Search for the cell housing the specified text and yield its (x, y) center coordinate. 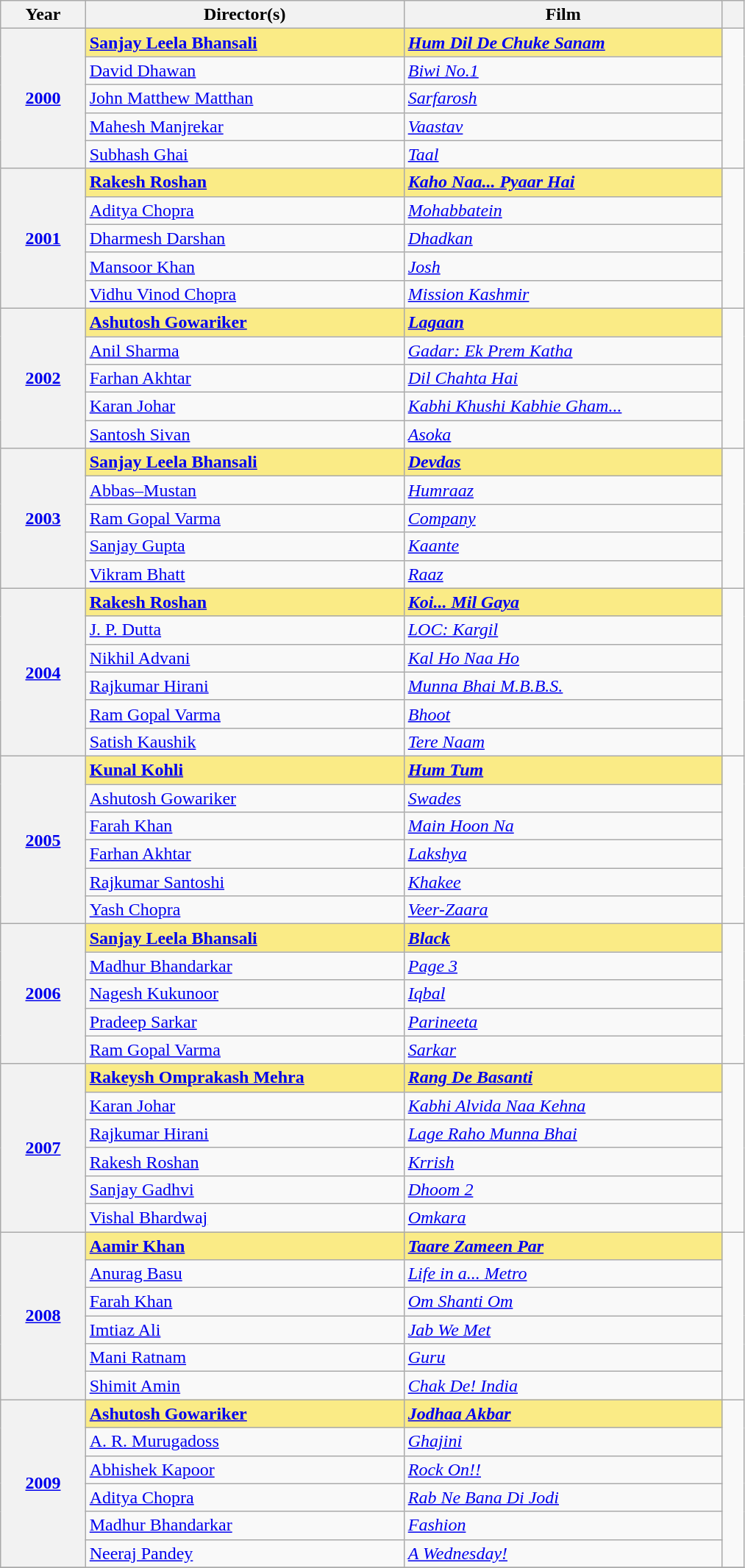
Biwi No.1 (563, 71)
Subhash Ghai (244, 154)
Abbas–Mustan (244, 490)
2006 (43, 994)
Ghajini (563, 1442)
Shimit Amin (244, 1386)
2001 (43, 238)
Mani Ratnam (244, 1358)
Josh (563, 266)
Black (563, 938)
Dhadkan (563, 238)
David Dhawan (244, 71)
Lage Raho Munna Bhai (563, 1134)
Guru (563, 1358)
Kaante (563, 546)
Dhoom 2 (563, 1189)
Omkara (563, 1217)
Neeraj Pandey (244, 1553)
Page 3 (563, 966)
Dharmesh Darshan (244, 238)
Sarfarosh (563, 99)
Lakshya (563, 854)
Abhishek Kapoor (244, 1469)
Kaho Naa... Pyaar Hai (563, 182)
Yash Chopra (244, 910)
Taal (563, 154)
Mohabbatein (563, 210)
Krrish (563, 1161)
Life in a... Metro (563, 1274)
Koi... Mil Gaya (563, 602)
2003 (43, 518)
Fashion (563, 1525)
Devdas (563, 462)
Dil Chahta Hai (563, 379)
Iqbal (563, 994)
Vikram Bhatt (244, 574)
2009 (43, 1483)
Munna Bhai M.B.B.S. (563, 686)
Jodhaa Akbar (563, 1414)
2002 (43, 378)
LOC: Kargil (563, 630)
Nagesh Kukunoor (244, 994)
Anurag Basu (244, 1274)
Mansoor Khan (244, 266)
Hum Tum (563, 770)
2004 (43, 672)
2007 (43, 1148)
2008 (43, 1316)
Satish Kaushik (244, 742)
Raaz (563, 574)
Rang De Basanti (563, 1078)
Rab Ne Bana Di Jodi (563, 1497)
Kabhi Alvida Naa Kehna (563, 1106)
Mission Kashmir (563, 294)
Sanjay Gupta (244, 546)
Sarkar (563, 1050)
Lagaan (563, 322)
2000 (43, 99)
Nikhil Advani (244, 658)
Vaastav (563, 126)
Vishal Bhardwaj (244, 1217)
Sanjay Gadhvi (244, 1189)
Mahesh Manjrekar (244, 126)
A. R. Murugadoss (244, 1442)
Rakeysh Omprakash Mehra (244, 1078)
Swades (563, 798)
Rajkumar Santoshi (244, 882)
Kunal Kohli (244, 770)
Parineeta (563, 1022)
2005 (43, 840)
Veer-Zaara (563, 910)
Tere Naam (563, 742)
Aamir Khan (244, 1246)
Chak De! India (563, 1386)
Om Shanti Om (563, 1302)
Rock On!! (563, 1469)
Imtiaz Ali (244, 1330)
Jab We Met (563, 1330)
Year (43, 15)
John Matthew Matthan (244, 99)
Company (563, 518)
Anil Sharma (244, 351)
Film (563, 15)
Director(s) (244, 15)
Hum Dil De Chuke Sanam (563, 43)
Humraaz (563, 490)
Bhoot (563, 714)
J. P. Dutta (244, 630)
Kabhi Khushi Kabhie Gham... (563, 407)
A Wednesday! (563, 1553)
Vidhu Vinod Chopra (244, 294)
Gadar: Ek Prem Katha (563, 351)
Main Hoon Na (563, 826)
Asoka (563, 434)
Santosh Sivan (244, 434)
Kal Ho Naa Ho (563, 658)
Pradeep Sarkar (244, 1022)
Taare Zameen Par (563, 1246)
Khakee (563, 882)
